Locate the cell with the specified text and output its [X, Y] center coordinate. 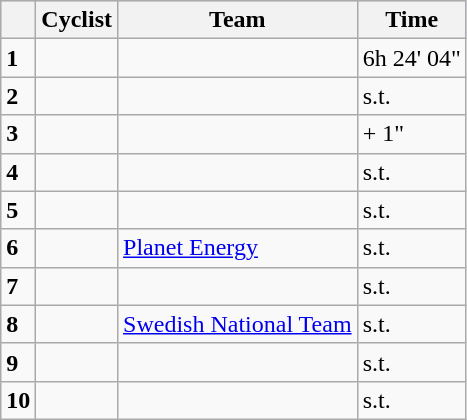
Team [238, 20]
Time [412, 20]
7 [18, 286]
Cyclist [77, 20]
+ 1" [412, 134]
Swedish National Team [238, 324]
10 [18, 400]
2 [18, 96]
1 [18, 58]
4 [18, 172]
5 [18, 210]
9 [18, 362]
8 [18, 324]
6 [18, 248]
3 [18, 134]
6h 24' 04" [412, 58]
Planet Energy [238, 248]
